From the cell containing the given text, extract its center point as [x, y] coordinate. 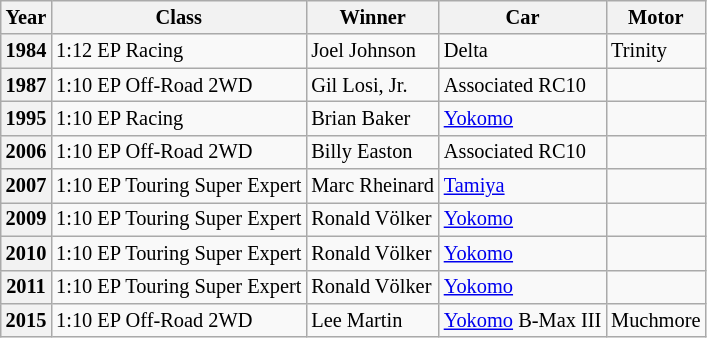
2007 [26, 186]
2009 [26, 219]
Gil Losi, Jr. [372, 85]
Yokomo B-Max III [522, 320]
Year [26, 17]
Joel Johnson [372, 51]
1995 [26, 118]
Motor [656, 17]
2011 [26, 287]
2006 [26, 152]
2015 [26, 320]
2010 [26, 253]
Tamiya [522, 186]
1:10 EP Racing [178, 118]
Car [522, 17]
Delta [522, 51]
Marc Rheinard [372, 186]
Brian Baker [372, 118]
Winner [372, 17]
1984 [26, 51]
Muchmore [656, 320]
Lee Martin [372, 320]
Billy Easton [372, 152]
1:12 EP Racing [178, 51]
Class [178, 17]
Trinity [656, 51]
1987 [26, 85]
